Capture the cell that displays the provided text and extract its (X, Y) central coordinate. 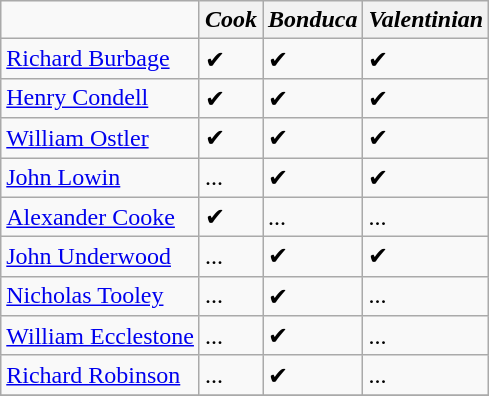
Richard Burbage (100, 59)
Cook (230, 20)
Henry Condell (100, 98)
John Underwood (100, 257)
Richard Robinson (100, 375)
William Ostler (100, 138)
John Lowin (100, 178)
Valentinian (426, 20)
William Ecclestone (100, 336)
Alexander Cooke (100, 217)
Nicholas Tooley (100, 296)
Bonduca (313, 20)
